From the cell containing the given text, extract its center point as [x, y] coordinate. 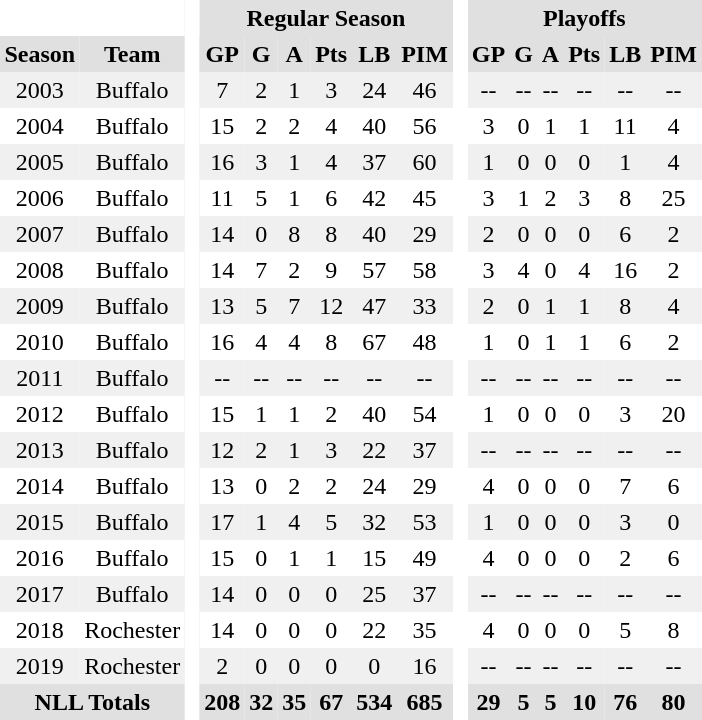
2006 [40, 198]
45 [425, 198]
33 [425, 306]
48 [425, 342]
76 [626, 702]
42 [374, 198]
53 [425, 522]
534 [374, 702]
Playoffs [584, 18]
2005 [40, 162]
20 [674, 414]
2010 [40, 342]
60 [425, 162]
58 [425, 270]
2016 [40, 558]
49 [425, 558]
Regular Season [326, 18]
2009 [40, 306]
Season [40, 54]
9 [332, 270]
685 [425, 702]
47 [374, 306]
2014 [40, 486]
80 [674, 702]
2003 [40, 90]
2012 [40, 414]
2008 [40, 270]
2004 [40, 126]
57 [374, 270]
2017 [40, 594]
2019 [40, 666]
2011 [40, 378]
208 [222, 702]
Team [132, 54]
54 [425, 414]
2007 [40, 234]
NLL Totals [92, 702]
10 [584, 702]
2018 [40, 630]
2015 [40, 522]
46 [425, 90]
17 [222, 522]
2013 [40, 450]
56 [425, 126]
